Scan for the cell matching the given text and deliver its [X, Y] coordinate at center. 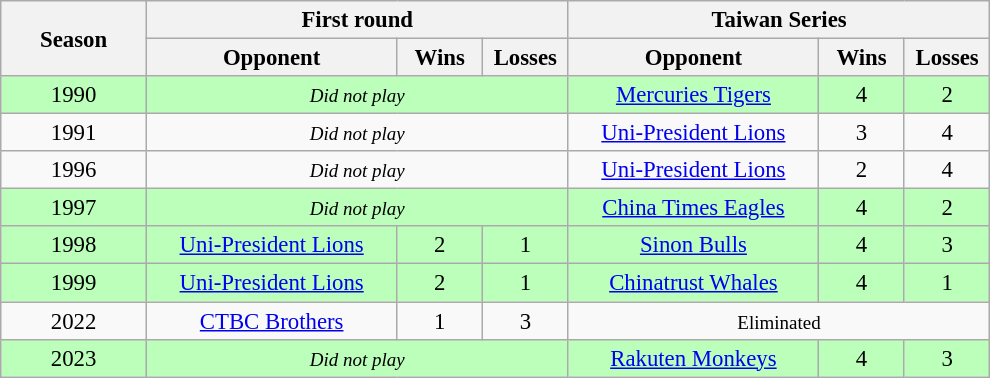
Season [74, 38]
Eliminated [779, 321]
China Times Eagles [694, 208]
1990 [74, 95]
Chinatrust Whales [694, 283]
Taiwan Series [779, 20]
CTBC Brothers [272, 321]
1999 [74, 283]
Mercuries Tigers [694, 95]
Rakuten Monkeys [694, 358]
2023 [74, 358]
2022 [74, 321]
1996 [74, 170]
1998 [74, 245]
First round [357, 20]
1991 [74, 133]
Sinon Bulls [694, 245]
1997 [74, 208]
